Determine the [x, y] coordinate at the center of the cell enclosing the given text.  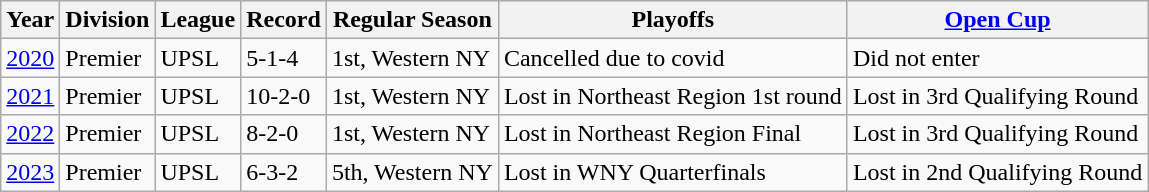
Open Cup [997, 20]
Did not enter [997, 58]
2021 [30, 96]
Lost in Northeast Region Final [672, 134]
2023 [30, 172]
5-1-4 [284, 58]
Division [108, 20]
2022 [30, 134]
8-2-0 [284, 134]
Record [284, 20]
Lost in 2nd Qualifying Round [997, 172]
2020 [30, 58]
Regular Season [412, 20]
Playoffs [672, 20]
5th, Western NY [412, 172]
Lost in WNY Quarterfinals [672, 172]
Year [30, 20]
Cancelled due to covid [672, 58]
10-2-0 [284, 96]
Lost in Northeast Region 1st round [672, 96]
6-3-2 [284, 172]
League [198, 20]
